Locate the cell with the specified text and output its [x, y] center coordinate. 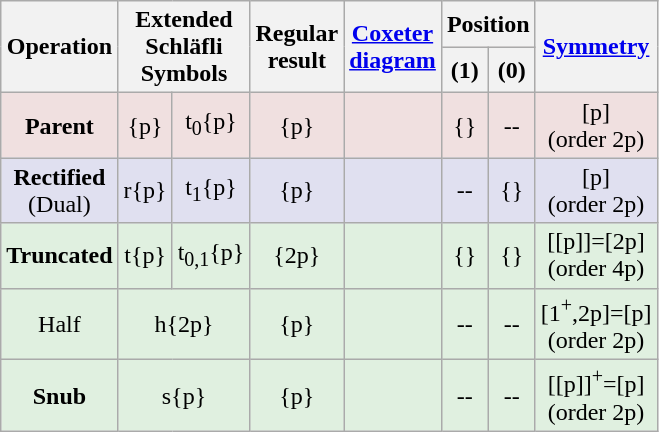
Rectified(Dual) [60, 190]
[1+,2p]=[p](order 2p) [596, 324]
Truncated [60, 256]
{2p} [297, 256]
s{p} [184, 396]
h{2p} [184, 324]
Half [60, 324]
[[p]]=[2p](order 4p) [596, 256]
t0{p} [211, 126]
r{p} [145, 190]
ExtendedSchläfliSymbols [184, 47]
Operation [60, 47]
(1) [464, 70]
Coxeterdiagram [393, 47]
Position [488, 24]
[[p]]+=[p](order 2p) [596, 396]
(0) [512, 70]
t{p} [145, 256]
t0,1{p} [211, 256]
Parent [60, 126]
Symmetry [596, 47]
t1{p} [211, 190]
Regularresult [297, 47]
Snub [60, 396]
